Extract the (x, y) coordinate from the center of the cell holding the provided text.  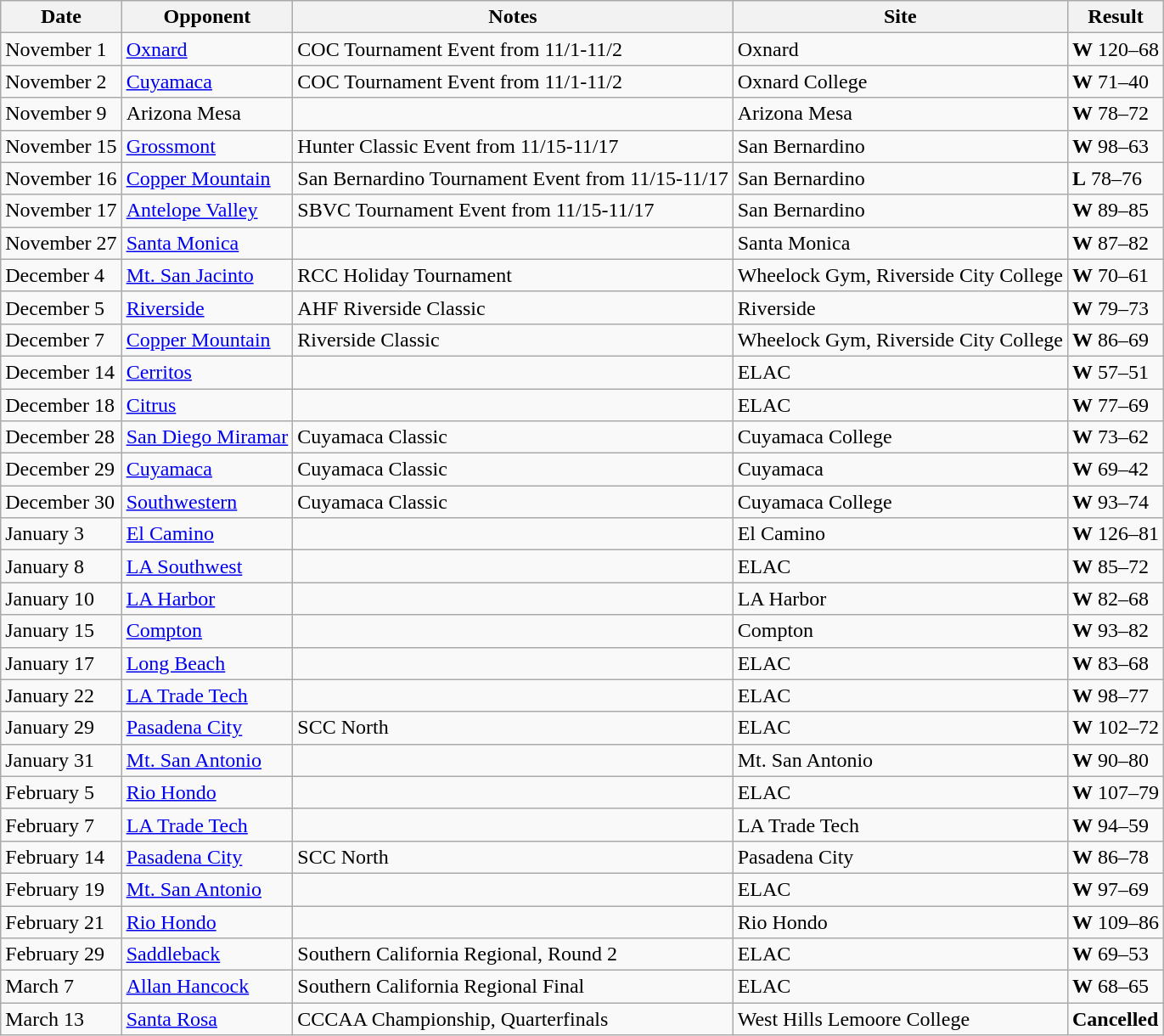
Southern California Regional, Round 2 (513, 954)
Notes (513, 17)
Site (900, 17)
W 71–40 (1116, 82)
November 16 (61, 178)
Hunter Classic Event from 11/15-11/17 (513, 146)
W 94–59 (1116, 825)
W 69–42 (1116, 470)
December 14 (61, 372)
December 5 (61, 307)
February 19 (61, 889)
Long Beach (207, 663)
W 93–74 (1116, 502)
December 30 (61, 502)
January 10 (61, 599)
November 17 (61, 211)
West Hills Lemoore College (900, 1019)
San Diego Miramar (207, 437)
December 28 (61, 437)
Allan Hancock (207, 987)
Southern California Regional Final (513, 987)
January 17 (61, 663)
February 7 (61, 825)
W 83–68 (1116, 663)
Oxnard College (900, 82)
W 70–61 (1116, 275)
January 31 (61, 760)
February 5 (61, 792)
SBVC Tournament Event from 11/15-11/17 (513, 211)
W 86–78 (1116, 857)
W 93–82 (1116, 631)
W 78–72 (1116, 114)
LA Southwest (207, 566)
January 3 (61, 534)
RCC Holiday Tournament (513, 275)
W 85–72 (1116, 566)
W 120–68 (1116, 49)
November 1 (61, 49)
Antelope Valley (207, 211)
Mt. San Jacinto (207, 275)
W 69–53 (1116, 954)
W 126–81 (1116, 534)
W 68–65 (1116, 987)
Citrus (207, 405)
San Bernardino Tournament Event from 11/15-11/17 (513, 178)
CCCAA Championship, Quarterfinals (513, 1019)
W 86–69 (1116, 340)
December 4 (61, 275)
Result (1116, 17)
Opponent (207, 17)
Southwestern (207, 502)
December 29 (61, 470)
Riverside Classic (513, 340)
AHF Riverside Classic (513, 307)
W 102–72 (1116, 728)
January 8 (61, 566)
February 14 (61, 857)
W 89–85 (1116, 211)
W 57–51 (1116, 372)
February 21 (61, 921)
Cancelled (1116, 1019)
December 7 (61, 340)
November 27 (61, 243)
November 15 (61, 146)
W 90–80 (1116, 760)
Santa Rosa (207, 1019)
L 78–76 (1116, 178)
February 29 (61, 954)
March 13 (61, 1019)
W 82–68 (1116, 599)
November 2 (61, 82)
W 87–82 (1116, 243)
W 77–69 (1116, 405)
January 22 (61, 695)
Cerritos (207, 372)
Saddleback (207, 954)
Date (61, 17)
W 79–73 (1116, 307)
W 107–79 (1116, 792)
W 98–77 (1116, 695)
December 18 (61, 405)
January 15 (61, 631)
W 73–62 (1116, 437)
W 109–86 (1116, 921)
March 7 (61, 987)
W 97–69 (1116, 889)
W 98–63 (1116, 146)
November 9 (61, 114)
January 29 (61, 728)
Grossmont (207, 146)
